Provide the [X, Y] coordinate of the cell's center where the given text is located.  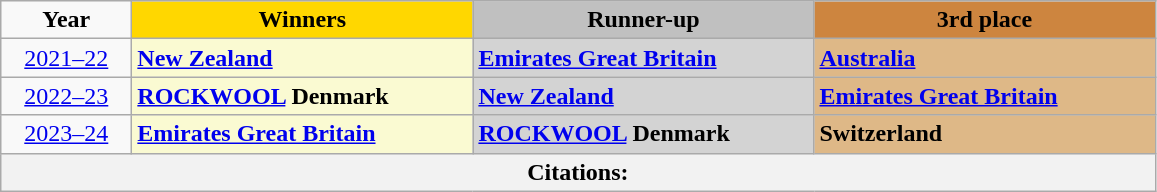
Australia [984, 58]
Runner-up [644, 20]
Switzerland [984, 134]
Year [66, 20]
2021–22 [66, 58]
2023–24 [66, 134]
3rd place [984, 20]
2022–23 [66, 96]
Winners [302, 20]
Citations: [578, 172]
